Return the [X, Y] coordinate for the center point of the cell that contains the specified text.  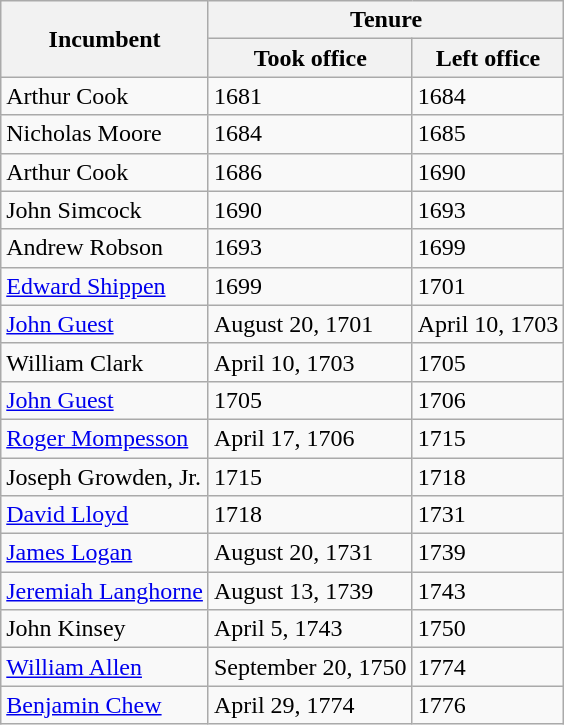
1743 [488, 591]
April 17, 1706 [310, 438]
September 20, 1750 [310, 667]
1685 [488, 134]
1706 [488, 400]
Took office [310, 58]
1686 [310, 172]
August 13, 1739 [310, 591]
Edward Shippen [105, 286]
April 29, 1774 [310, 705]
Tenure [386, 20]
April 5, 1743 [310, 629]
August 20, 1701 [310, 324]
1701 [488, 286]
1731 [488, 515]
Incumbent [105, 39]
1776 [488, 705]
John Simcock [105, 210]
James Logan [105, 553]
1774 [488, 667]
Nicholas Moore [105, 134]
William Clark [105, 362]
Jeremiah Langhorne [105, 591]
William Allen [105, 667]
Benjamin Chew [105, 705]
1681 [310, 96]
Andrew Robson [105, 248]
John Kinsey [105, 629]
Joseph Growden, Jr. [105, 477]
1750 [488, 629]
Roger Mompesson [105, 438]
Left office [488, 58]
1739 [488, 553]
David Lloyd [105, 515]
August 20, 1731 [310, 553]
